Return the (X, Y) coordinate for the center point of the cell that contains the specified text.  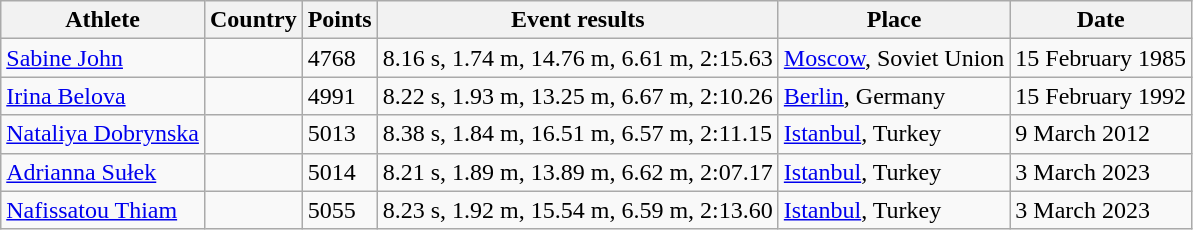
5055 (340, 210)
Country (253, 20)
9 March 2012 (1101, 134)
Adrianna Sułek (103, 172)
Athlete (103, 20)
4768 (340, 58)
Event results (578, 20)
5014 (340, 172)
15 February 1985 (1101, 58)
Irina Belova (103, 96)
5013 (340, 134)
Date (1101, 20)
Nataliya Dobrynska (103, 134)
4991 (340, 96)
8.21 s, 1.89 m, 13.89 m, 6.62 m, 2:07.17 (578, 172)
8.38 s, 1.84 m, 16.51 m, 6.57 m, 2:11.15 (578, 134)
15 February 1992 (1101, 96)
Nafissatou Thiam (103, 210)
Moscow, Soviet Union (894, 58)
Place (894, 20)
Sabine John (103, 58)
8.16 s, 1.74 m, 14.76 m, 6.61 m, 2:15.63 (578, 58)
Points (340, 20)
8.22 s, 1.93 m, 13.25 m, 6.67 m, 2:10.26 (578, 96)
8.23 s, 1.92 m, 15.54 m, 6.59 m, 2:13.60 (578, 210)
Berlin, Germany (894, 96)
